From the cell containing the given text, extract its center point as [x, y] coordinate. 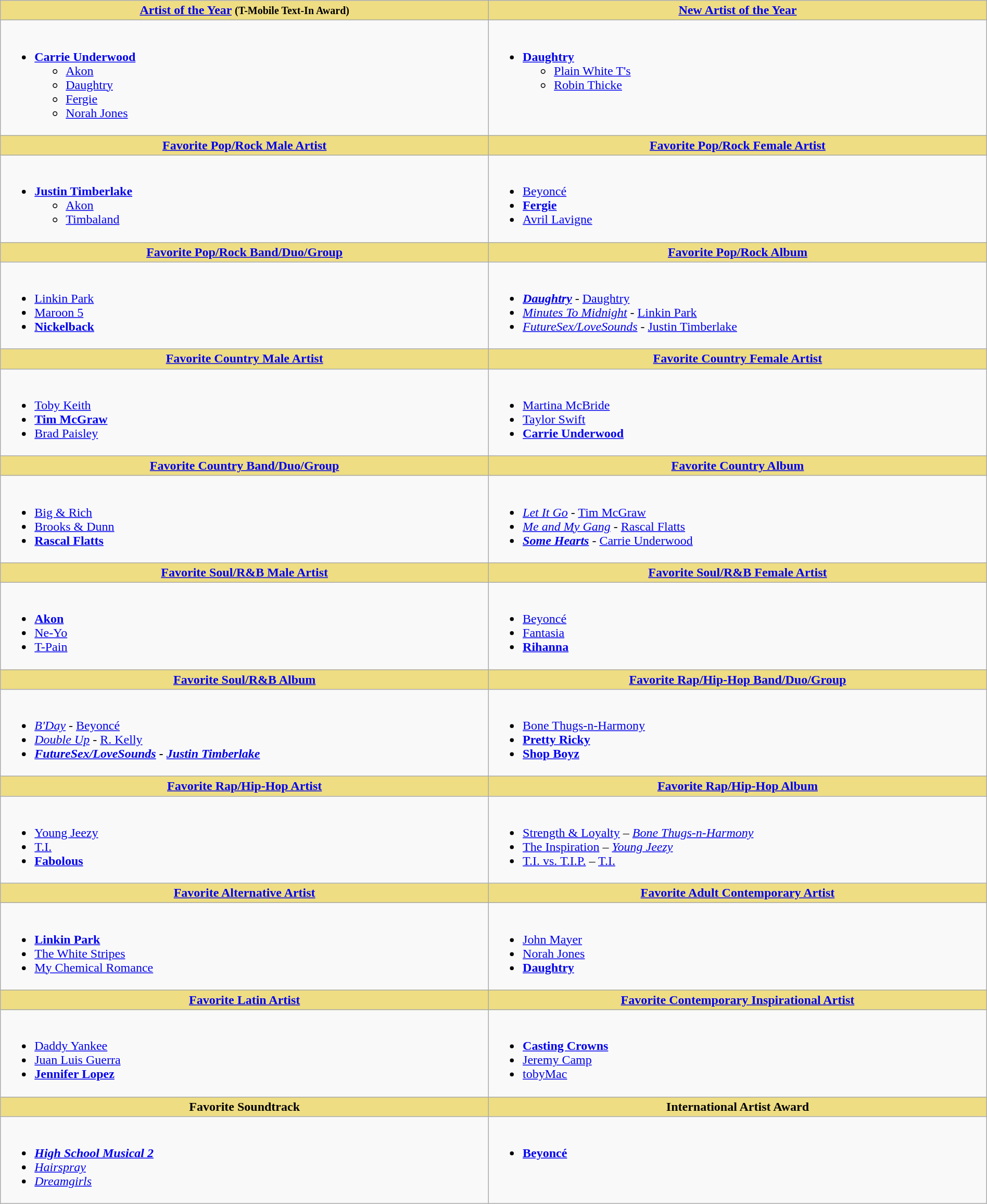
Favorite Rap/Hip-Hop Band/Duo/Group [738, 680]
Favorite Pop/Rock Female Artist [738, 145]
Favorite Country Album [738, 466]
Favorite Rap/Hip-Hop Artist [245, 786]
B'Day - BeyoncéDouble Up - R. KellyFutureSex/LoveSounds - Justin Timberlake [245, 733]
John MayerNorah JonesDaughtry [738, 947]
DaughtryPlain White T'sRobin Thicke [738, 78]
Casting CrownsJeremy CamptobyMac [738, 1053]
Bone Thugs-n-HarmonyPretty RickyShop Boyz [738, 733]
BeyoncéFantasiaRihanna [738, 626]
Favorite Pop/Rock Album [738, 252]
BeyoncéFergieAvril Lavigne [738, 199]
Justin TimberlakeAkonTimbaland [245, 199]
Toby KeithTim McGrawBrad Paisley [245, 412]
Favorite Pop/Rock Band/Duo/Group [245, 252]
Favorite Adult Contemporary Artist [738, 893]
Big & RichBrooks & DunnRascal Flatts [245, 519]
Favorite Alternative Artist [245, 893]
High School Musical 2HairsprayDreamgirls [245, 1160]
Let It Go - Tim McGrawMe and My Gang - Rascal FlattsSome Hearts - Carrie Underwood [738, 519]
Martina McBrideTaylor SwiftCarrie Underwood [738, 412]
Artist of the Year (T-Mobile Text-In Award) [245, 10]
Linkin ParkThe White StripesMy Chemical Romance [245, 947]
Daughtry - DaughtryMinutes To Midnight - Linkin ParkFutureSex/LoveSounds - Justin Timberlake [738, 305]
AkonNe-YoT-Pain [245, 626]
Young JeezyT.I.Fabolous [245, 839]
Favorite Pop/Rock Male Artist [245, 145]
Favorite Soul/R&B Female Artist [738, 572]
Favorite Country Female Artist [738, 359]
Favorite Country Band/Duo/Group [245, 466]
Favorite Country Male Artist [245, 359]
Favorite Soundtrack [245, 1107]
Linkin ParkMaroon 5Nickelback [245, 305]
Favorite Soul/R&B Album [245, 680]
International Artist Award [738, 1107]
New Artist of the Year [738, 10]
Favorite Contemporary Inspirational Artist [738, 1000]
Favorite Latin Artist [245, 1000]
Carrie UnderwoodAkonDaughtryFergieNorah Jones [245, 78]
Beyoncé [738, 1160]
Strength & Loyalty – Bone Thugs-n-HarmonyThe Inspiration – Young JeezyT.I. vs. T.I.P. – T.I. [738, 839]
Favorite Rap/Hip-Hop Album [738, 786]
Daddy YankeeJuan Luis GuerraJennifer Lopez [245, 1053]
Favorite Soul/R&B Male Artist [245, 572]
